Locate the cell with the specified text and output its [x, y] center coordinate. 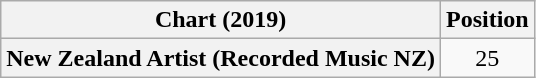
25 [487, 58]
Position [487, 20]
New Zealand Artist (Recorded Music NZ) [221, 58]
Chart (2019) [221, 20]
